Provide the (X, Y) coordinate of the cell's center where the given text is located.  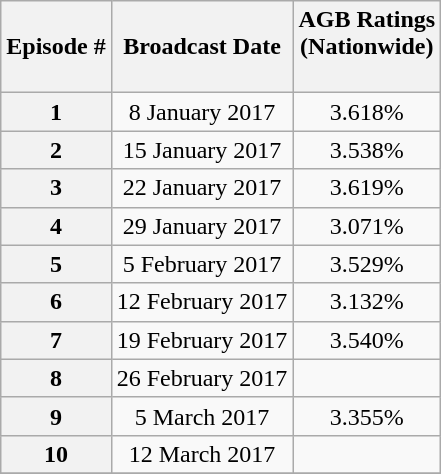
Episode # (56, 47)
3.538% (367, 150)
5 February 2017 (202, 264)
1 (56, 112)
29 January 2017 (202, 226)
3.071% (367, 226)
26 February 2017 (202, 378)
3.132% (367, 302)
3.529% (367, 264)
5 (56, 264)
4 (56, 226)
5 March 2017 (202, 416)
Broadcast Date (202, 47)
3.618% (367, 112)
9 (56, 416)
3 (56, 188)
8 (56, 378)
8 January 2017 (202, 112)
15 January 2017 (202, 150)
3.619% (367, 188)
22 January 2017 (202, 188)
3.540% (367, 340)
12 February 2017 (202, 302)
7 (56, 340)
6 (56, 302)
3.355% (367, 416)
12 March 2017 (202, 454)
2 (56, 150)
AGB Ratings(Nationwide) (367, 47)
19 February 2017 (202, 340)
10 (56, 454)
